Output the [x, y] coordinate of the center of the cell containing the given text.  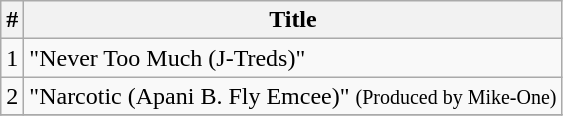
# [12, 20]
"Never Too Much (J-Treds)" [293, 58]
2 [12, 96]
Title [293, 20]
1 [12, 58]
"Narcotic (Apani B. Fly Emcee)" (Produced by Mike-One) [293, 96]
